Identify which cell holds the provided text, then report its [x, y] central coordinate. 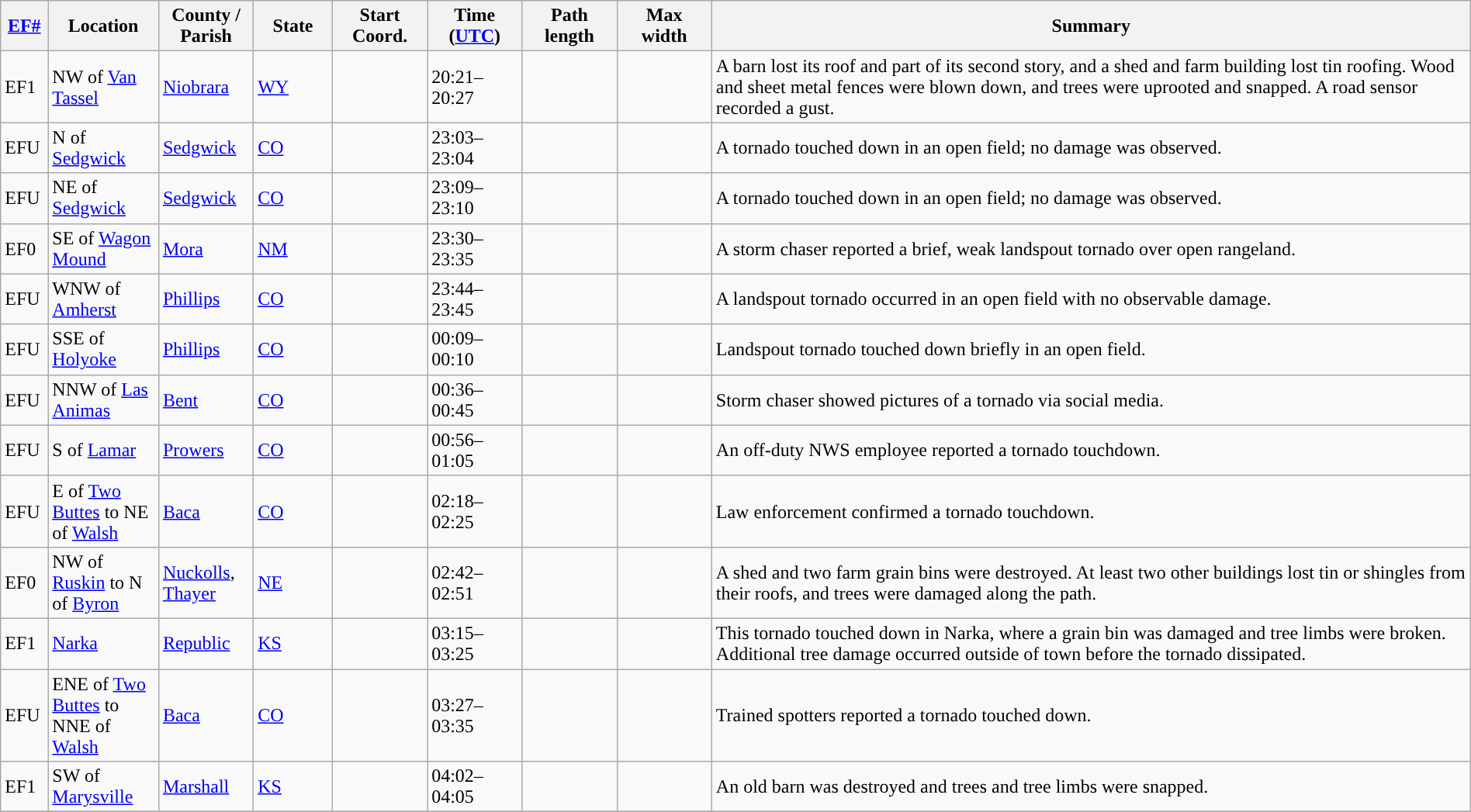
SE of Wagon Mound [104, 248]
23:30–23:35 [475, 248]
SSE of Holyoke [104, 349]
NW of Ruskin to N of Byron [104, 582]
Prowers [206, 450]
N of Sedgwick [104, 147]
A landspout tornado occurred in an open field with no observable damage. [1091, 299]
20:21–20:27 [475, 87]
Bent [206, 400]
Max width [664, 26]
Location [104, 26]
NM [293, 248]
00:36–00:45 [475, 400]
EF# [25, 26]
Niobrara [206, 87]
ENE of Two Buttes to NNE of Walsh [104, 715]
NE [293, 582]
Mora [206, 248]
Landspout tornado touched down briefly in an open field. [1091, 349]
Time (UTC) [475, 26]
00:09–00:10 [475, 349]
02:42–02:51 [475, 582]
Trained spotters reported a tornado touched down. [1091, 715]
03:15–03:25 [475, 644]
23:44–23:45 [475, 299]
An old barn was destroyed and trees and tree limbs were snapped. [1091, 786]
Law enforcement confirmed a tornado touchdown. [1091, 511]
04:02–04:05 [475, 786]
Start Coord. [379, 26]
WNW of Amherst [104, 299]
NE of Sedgwick [104, 199]
SW of Marysville [104, 786]
23:03–23:04 [475, 147]
00:56–01:05 [475, 450]
Summary [1091, 26]
02:18–02:25 [475, 511]
Nuckolls, Thayer [206, 582]
A storm chaser reported a brief, weak landspout tornado over open rangeland. [1091, 248]
An off-duty NWS employee reported a tornado touchdown. [1091, 450]
NW of Van Tassel [104, 87]
Republic [206, 644]
WY [293, 87]
23:09–23:10 [475, 199]
Narka [104, 644]
County / Parish [206, 26]
NNW of Las Animas [104, 400]
S of Lamar [104, 450]
Marshall [206, 786]
State [293, 26]
E of Two Buttes to NE of Walsh [104, 511]
03:27–03:35 [475, 715]
Path length [569, 26]
Storm chaser showed pictures of a tornado via social media. [1091, 400]
